Scan for the cell matching the given text and deliver its [x, y] coordinate at center. 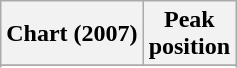
Peakposition [189, 34]
Chart (2007) [72, 34]
